Capture the cell that displays the provided text and extract its (x, y) central coordinate. 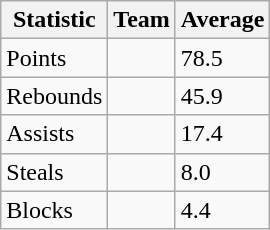
Steals (54, 172)
78.5 (222, 58)
Points (54, 58)
Team (142, 20)
Blocks (54, 210)
17.4 (222, 134)
4.4 (222, 210)
Assists (54, 134)
8.0 (222, 172)
45.9 (222, 96)
Statistic (54, 20)
Average (222, 20)
Rebounds (54, 96)
